Output the [x, y] coordinate of the center of the cell containing the given text.  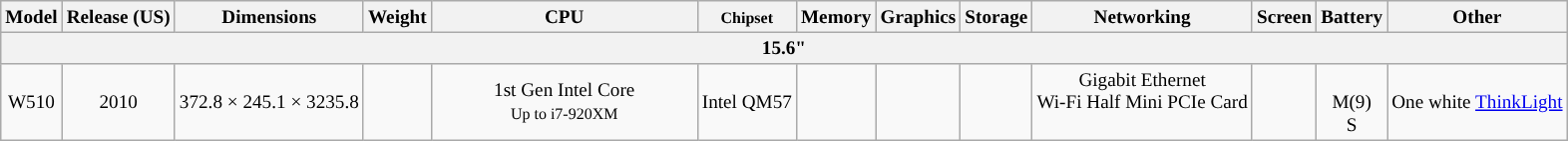
15.6" [784, 48]
372.8 × 245.1 × 3235.8 [269, 102]
Screen [1284, 17]
Intel QM57 [746, 102]
Release (US) [118, 17]
Chipset [746, 17]
Storage [996, 17]
Weight [397, 17]
Dimensions [269, 17]
W510 [32, 102]
1st Gen Intel Core Up to i7-920XM [565, 102]
Memory [836, 17]
2010 [118, 102]
Gigabit EthernetWi-Fi Half Mini PCIe Card [1143, 102]
CPU [565, 17]
Battery [1353, 17]
One white ThinkLight [1477, 102]
Model [32, 17]
Other [1477, 17]
Graphics [918, 17]
M(9)S [1353, 102]
Networking [1143, 17]
